Return (X, Y) of the center of cell containing provided text 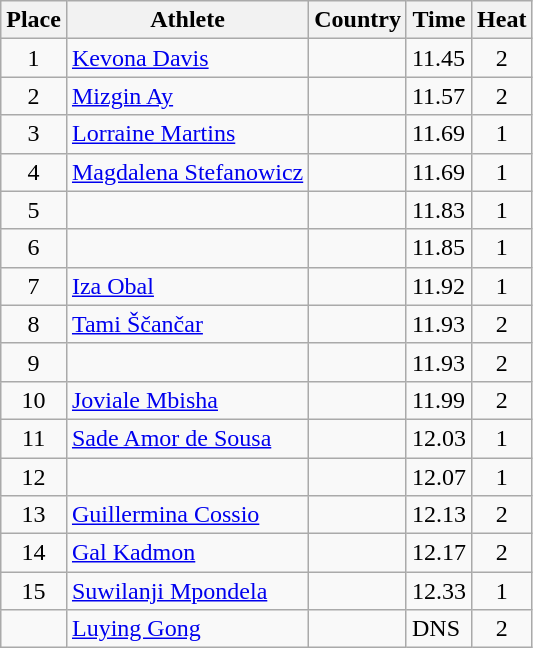
Mizgin Ay (187, 96)
11 (34, 438)
Guillermina Cossio (187, 515)
Iza Obal (187, 286)
Suwilanji Mpondela (187, 591)
Place (34, 20)
Kevona Davis (187, 58)
11.85 (438, 248)
7 (34, 286)
10 (34, 400)
Joviale Mbisha (187, 400)
12 (34, 477)
Lorraine Martins (187, 134)
12.03 (438, 438)
DNS (438, 629)
Gal Kadmon (187, 553)
4 (34, 172)
11.99 (438, 400)
Athlete (187, 20)
12.07 (438, 477)
9 (34, 362)
8 (34, 324)
Sade Amor de Sousa (187, 438)
13 (34, 515)
12.33 (438, 591)
Heat (502, 20)
Magdalena Stefanowicz (187, 172)
Tami Ščančar (187, 324)
Time (438, 20)
11.83 (438, 210)
12.17 (438, 553)
12.13 (438, 515)
11.92 (438, 286)
5 (34, 210)
14 (34, 553)
11.45 (438, 58)
6 (34, 248)
3 (34, 134)
15 (34, 591)
11.57 (438, 96)
Luying Gong (187, 629)
Country (358, 20)
